Provide the (X, Y) coordinate of the cell's center where the given text is located.  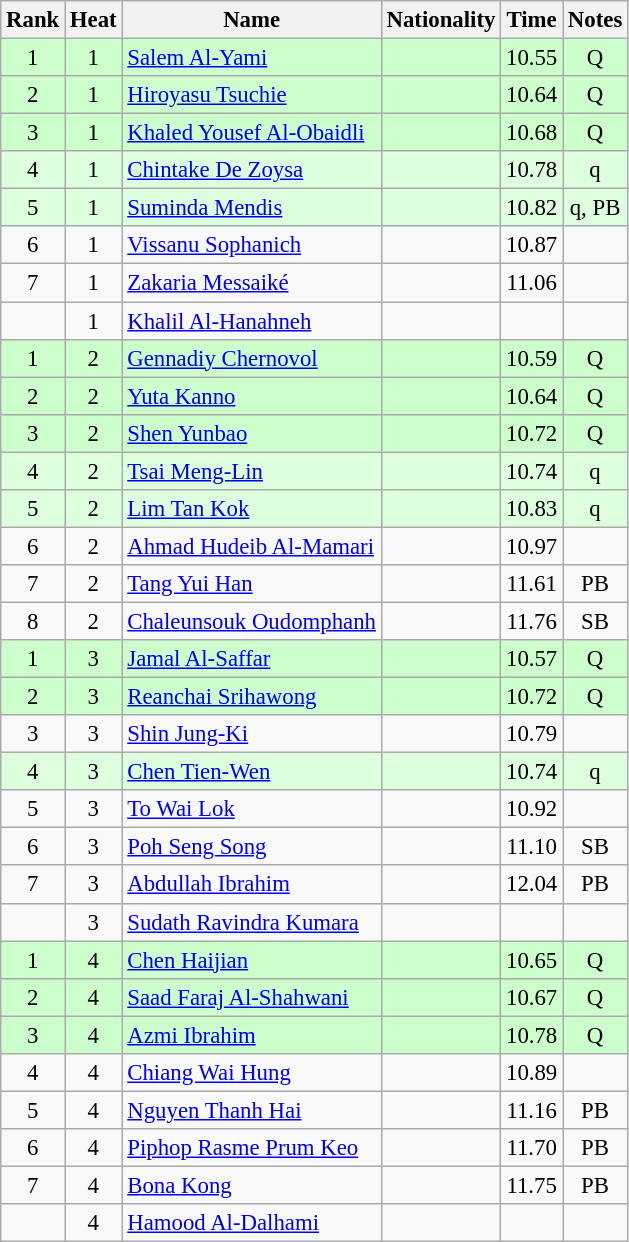
Vissanu Sophanich (252, 245)
Khaled Yousef Al-Obaidli (252, 133)
10.82 (532, 208)
Chen Tien-Wen (252, 772)
Salem Al-Yami (252, 58)
8 (33, 621)
To Wai Lok (252, 809)
10.67 (532, 997)
Piphop Rasme Prum Keo (252, 1148)
Tang Yui Han (252, 584)
10.97 (532, 546)
11.76 (532, 621)
Hamood Al-Dalhami (252, 1223)
10.87 (532, 245)
11.10 (532, 847)
Azmi Ibrahim (252, 1035)
Hiroyasu Tsuchie (252, 95)
Yuta Kanno (252, 396)
10.92 (532, 809)
Jamal Al-Saffar (252, 659)
10.83 (532, 509)
Heat (94, 20)
11.06 (532, 283)
Abdullah Ibrahim (252, 885)
Saad Faraj Al-Shahwani (252, 997)
Chaleunsouk Oudomphanh (252, 621)
Sudath Ravindra Kumara (252, 922)
11.61 (532, 584)
Nationality (440, 20)
Shen Yunbao (252, 433)
10.68 (532, 133)
Khalil Al-Hanahneh (252, 321)
Lim Tan Kok (252, 509)
Zakaria Messaiké (252, 283)
Time (532, 20)
10.55 (532, 58)
Name (252, 20)
11.16 (532, 1110)
11.75 (532, 1185)
Suminda Mendis (252, 208)
Nguyen Thanh Hai (252, 1110)
Bona Kong (252, 1185)
Rank (33, 20)
Reanchai Srihawong (252, 697)
Tsai Meng-Lin (252, 471)
10.65 (532, 960)
10.89 (532, 1073)
Gennadiy Chernovol (252, 358)
10.79 (532, 734)
11.70 (532, 1148)
Chintake De Zoysa (252, 170)
Chiang Wai Hung (252, 1073)
Notes (596, 20)
12.04 (532, 885)
10.57 (532, 659)
Poh Seng Song (252, 847)
Shin Jung-Ki (252, 734)
Ahmad Hudeib Al-Mamari (252, 546)
q, PB (596, 208)
10.59 (532, 358)
Chen Haijian (252, 960)
